Search for the cell housing the specified text and yield its (X, Y) center coordinate. 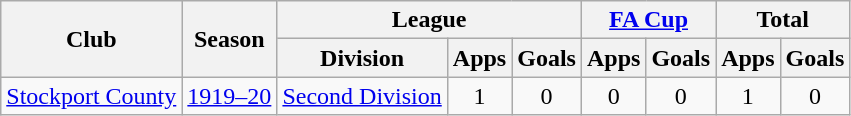
FA Cup (648, 20)
League (430, 20)
Second Division (362, 96)
Total (783, 20)
Stockport County (92, 96)
Club (92, 39)
1919–20 (230, 96)
Season (230, 39)
Division (362, 58)
